Determine the (X, Y) coordinate at the center of the cell enclosing the given text.  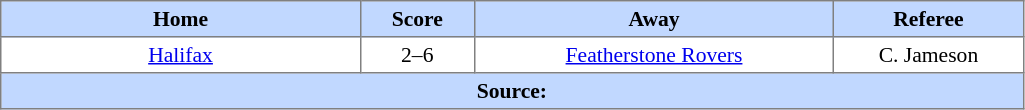
Featherstone Rovers (654, 55)
Score (417, 19)
Home (181, 19)
Referee (928, 19)
C. Jameson (928, 55)
Source: (512, 91)
Halifax (181, 55)
2–6 (417, 55)
Away (654, 19)
